Provide the [X, Y] coordinate of the cell's center where the given text is located.  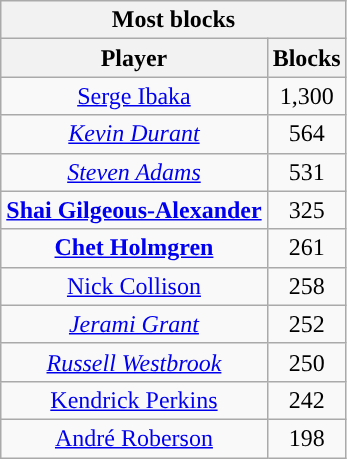
258 [306, 286]
564 [306, 134]
250 [306, 362]
Jerami Grant [134, 324]
Steven Adams [134, 172]
Kevin Durant [134, 134]
325 [306, 210]
531 [306, 172]
198 [306, 438]
Shai Gilgeous-Alexander [134, 210]
Blocks [306, 58]
André Roberson [134, 438]
252 [306, 324]
Serge Ibaka [134, 96]
Kendrick Perkins [134, 400]
Russell Westbrook [134, 362]
242 [306, 400]
1,300 [306, 96]
Player [134, 58]
Most blocks [174, 20]
Chet Holmgren [134, 248]
261 [306, 248]
Nick Collison [134, 286]
